Extract the [x, y] coordinate from the center of the cell holding the provided text.  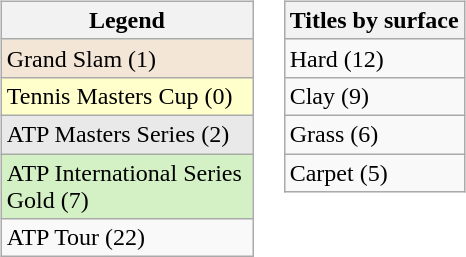
ATP International Series Gold (7) [126, 186]
Clay (9) [374, 96]
ATP Tour (22) [126, 238]
Grass (6) [374, 134]
ATP Masters Series (2) [126, 134]
Tennis Masters Cup (0) [126, 96]
Titles by surface [374, 20]
Legend [126, 20]
Carpet (5) [374, 173]
Grand Slam (1) [126, 58]
Hard (12) [374, 58]
